Return the [X, Y] coordinate for the center point of the cell that contains the specified text.  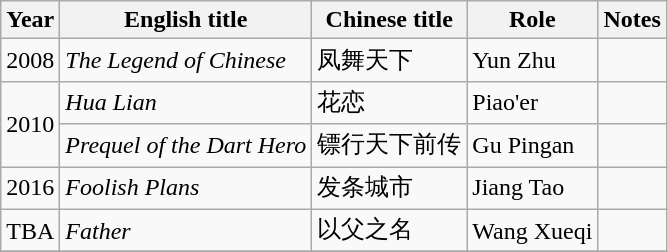
Notes [632, 20]
Yun Zhu [532, 60]
Prequel of the Dart Hero [186, 146]
English title [186, 20]
2008 [30, 60]
Jiang Tao [532, 188]
以父之名 [390, 230]
Hua Lian [186, 102]
Role [532, 20]
Piao'er [532, 102]
2016 [30, 188]
镖行天下前传 [390, 146]
The Legend of Chinese [186, 60]
花恋 [390, 102]
Chinese title [390, 20]
凤舞天下 [390, 60]
2010 [30, 124]
Gu Pingan [532, 146]
TBA [30, 230]
发条城市 [390, 188]
Father [186, 230]
Foolish Plans [186, 188]
Year [30, 20]
Wang Xueqi [532, 230]
